Identify which cell holds the provided text, then report its (x, y) central coordinate. 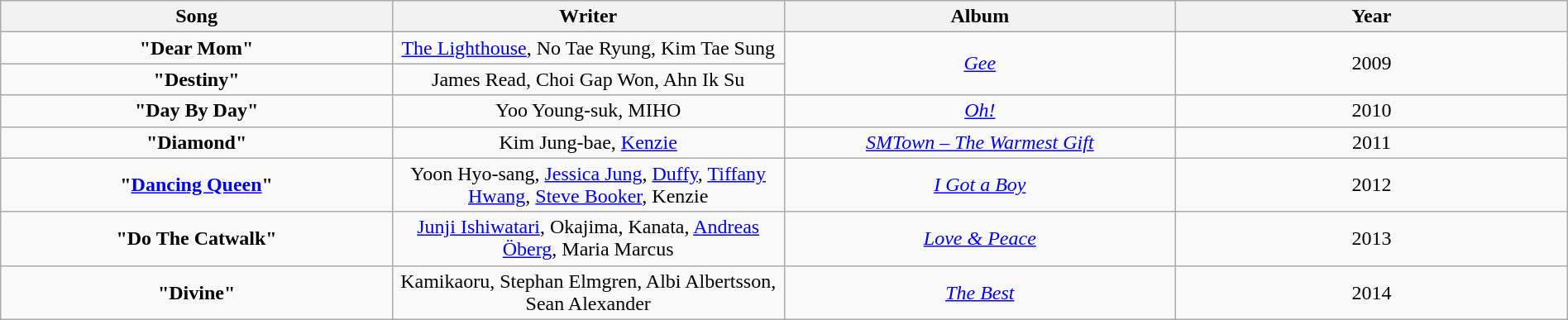
Song (197, 17)
"Divine" (197, 293)
"Do The Catwalk" (197, 238)
Gee (980, 64)
"Dancing Queen" (197, 185)
Yoon Hyo-sang, Jessica Jung, Duffy, Tiffany Hwang, Steve Booker, Kenzie (588, 185)
The Best (980, 293)
I Got a Boy (980, 185)
Album (980, 17)
Kamikaoru, Stephan Elmgren, Albi Albertsson, Sean Alexander (588, 293)
2013 (1372, 238)
Oh! (980, 111)
"Day By Day" (197, 111)
Junji Ishiwatari, Okajima, Kanata, Andreas Öberg, Maria Marcus (588, 238)
"Destiny" (197, 79)
2012 (1372, 185)
The Lighthouse, No Tae Ryung, Kim Tae Sung (588, 48)
2014 (1372, 293)
Year (1372, 17)
2010 (1372, 111)
SMTown – The Warmest Gift (980, 142)
Love & Peace (980, 238)
"Dear Mom" (197, 48)
Yoo Young-suk, MIHO (588, 111)
2009 (1372, 64)
James Read, Choi Gap Won, Ahn Ik Su (588, 79)
2011 (1372, 142)
Kim Jung-bae, Kenzie (588, 142)
Writer (588, 17)
"Diamond" (197, 142)
